From the cell containing the given text, extract its center point as (x, y) coordinate. 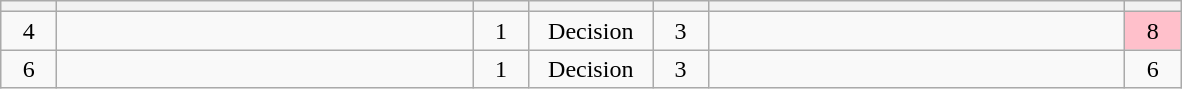
4 (29, 31)
8 (1153, 31)
